Output the (X, Y) coordinate of the center of the cell containing the given text.  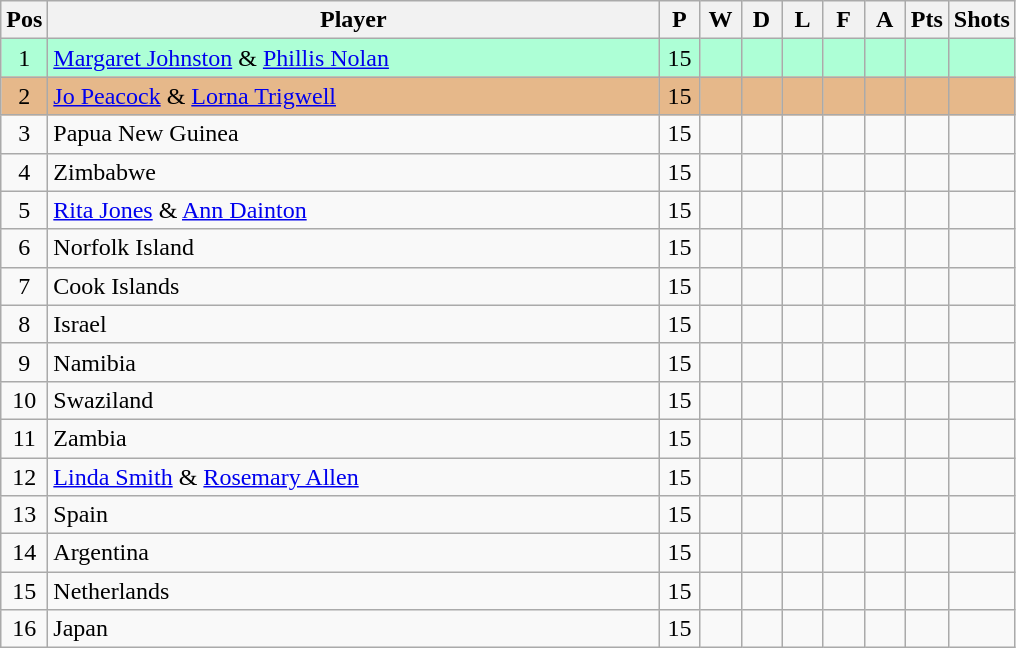
Netherlands (354, 591)
8 (24, 324)
A (884, 20)
Pts (926, 20)
6 (24, 248)
Margaret Johnston & Phillis Nolan (354, 58)
Jo Peacock & Lorna Trigwell (354, 96)
L (802, 20)
7 (24, 286)
Player (354, 20)
Argentina (354, 553)
1 (24, 58)
4 (24, 172)
Pos (24, 20)
11 (24, 438)
Shots (982, 20)
Norfolk Island (354, 248)
Zambia (354, 438)
10 (24, 400)
12 (24, 477)
9 (24, 362)
D (762, 20)
Japan (354, 629)
Zimbabwe (354, 172)
2 (24, 96)
Spain (354, 515)
13 (24, 515)
3 (24, 134)
5 (24, 210)
Namibia (354, 362)
Papua New Guinea (354, 134)
F (844, 20)
Linda Smith & Rosemary Allen (354, 477)
Swaziland (354, 400)
W (720, 20)
16 (24, 629)
P (680, 20)
14 (24, 553)
Israel (354, 324)
Cook Islands (354, 286)
Rita Jones & Ann Dainton (354, 210)
